Search for the cell housing the specified text and yield its [x, y] center coordinate. 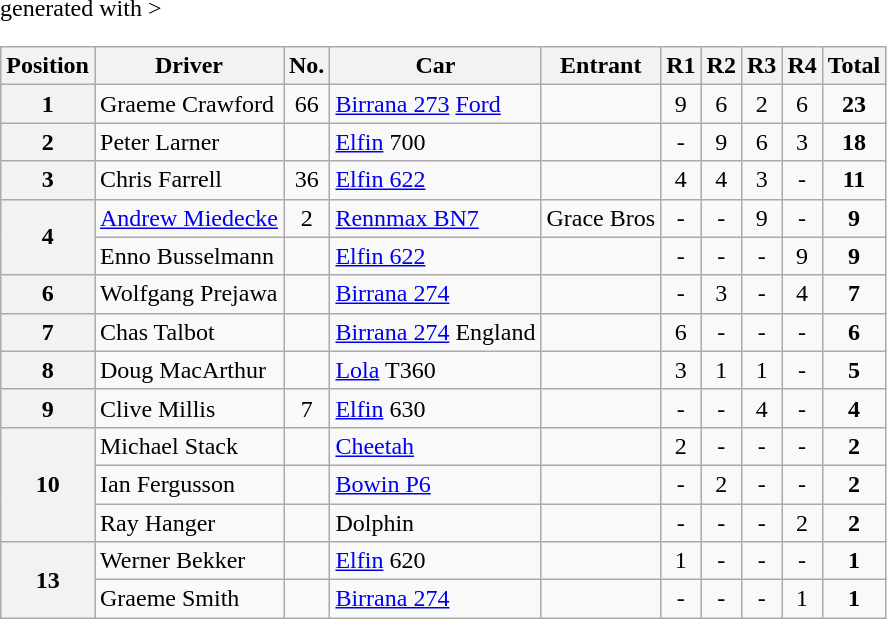
8 [48, 370]
Michael Stack [188, 446]
36 [307, 180]
18 [854, 142]
Peter Larner [188, 142]
Birrana 274 England [436, 332]
Andrew Miedecke [188, 218]
Total [854, 66]
Lola T360 [436, 370]
5 [854, 370]
R4 [802, 66]
No. [307, 66]
Elfin 700 [436, 142]
Graeme Crawford [188, 104]
Enno Busselmann [188, 256]
Ian Fergusson [188, 484]
Grace Bros [601, 218]
Cheetah [436, 446]
R1 [681, 66]
Car [436, 66]
23 [854, 104]
Driver [188, 66]
R3 [761, 66]
Graeme Smith [188, 599]
Doug MacArthur [188, 370]
Clive Millis [188, 408]
Birrana 273 Ford [436, 104]
Entrant [601, 66]
10 [48, 484]
11 [854, 180]
66 [307, 104]
Wolfgang Prejawa [188, 294]
Chris Farrell [188, 180]
Dolphin [436, 523]
Werner Bekker [188, 561]
Ray Hanger [188, 523]
13 [48, 580]
Rennmax BN7 [436, 218]
Position [48, 66]
Chas Talbot [188, 332]
Bowin P6 [436, 484]
R2 [721, 66]
Elfin 620 [436, 561]
Elfin 630 [436, 408]
